From the cell containing the given text, extract its center point as [x, y] coordinate. 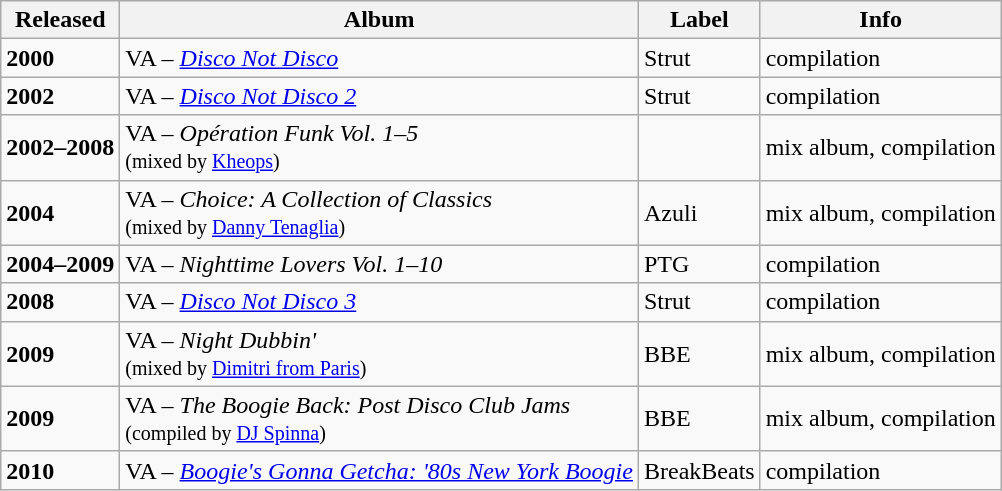
VA – Disco Not Disco 3 [380, 302]
2002–2008 [60, 148]
VA – Night Dubbin' (mixed by Dimitri from Paris) [380, 354]
BreakBeats [699, 470]
Azuli [699, 212]
2004–2009 [60, 264]
2002 [60, 96]
Info [880, 20]
VA – Choice: A Collection of Classics(mixed by Danny Tenaglia) [380, 212]
VA – Opération Funk Vol. 1–5(mixed by Kheops) [380, 148]
VA – Nighttime Lovers Vol. 1–10 [380, 264]
Released [60, 20]
PTG [699, 264]
2004 [60, 212]
2008 [60, 302]
VA – Disco Not Disco 2 [380, 96]
2000 [60, 58]
VA – Boogie's Gonna Getcha: '80s New York Boogie [380, 470]
Label [699, 20]
Album [380, 20]
2010 [60, 470]
VA – The Boogie Back: Post Disco Club Jams (compiled by DJ Spinna) [380, 418]
VA – Disco Not Disco [380, 58]
